Return the [x, y] coordinate for the center point of the cell that contains the specified text.  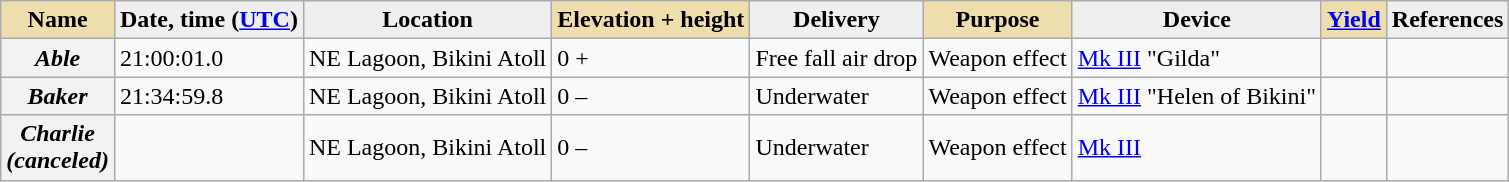
Mk III "Helen of Bikini" [1196, 96]
Device [1196, 20]
Charlie(canceled) [58, 148]
Baker [58, 96]
References [1448, 20]
Purpose [998, 20]
Delivery [836, 20]
Mk III [1196, 148]
0 + [651, 58]
Name [58, 20]
Elevation + height [651, 20]
Location [427, 20]
Mk III "Gilda" [1196, 58]
Date, time (UTC) [208, 20]
Yield [1354, 20]
21:00:01.0 [208, 58]
Free fall air drop [836, 58]
Able [58, 58]
21:34:59.8 [208, 96]
